Extract the [x, y] coordinate from the center of the cell holding the provided text.  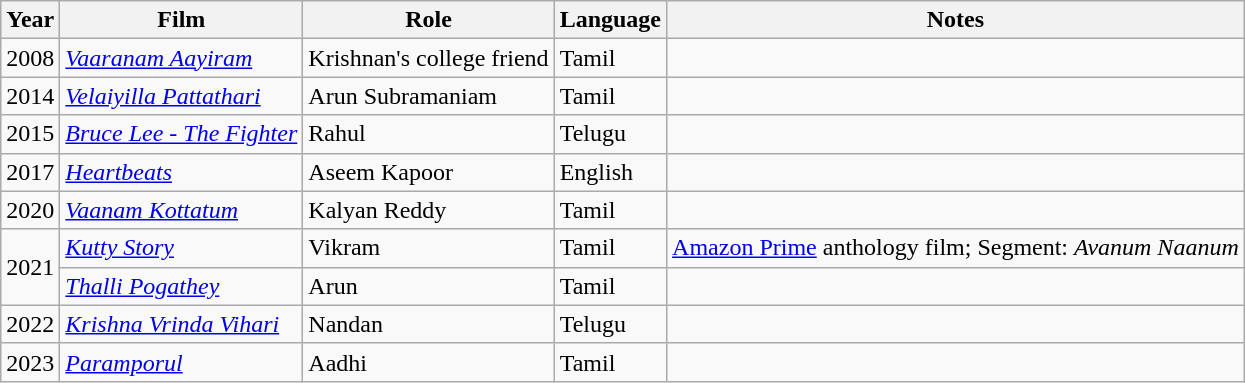
2020 [30, 210]
Thalli Pogathey [182, 286]
Kalyan Reddy [428, 210]
Vaaranam Aayiram [182, 58]
Notes [956, 20]
Heartbeats [182, 172]
Krishnan's college friend [428, 58]
Krishna Vrinda Vihari [182, 324]
Aseem Kapoor [428, 172]
Nandan [428, 324]
Role [428, 20]
Language [610, 20]
Bruce Lee - The Fighter [182, 134]
Aadhi [428, 362]
2014 [30, 96]
Arun Subramaniam [428, 96]
Arun [428, 286]
Film [182, 20]
English [610, 172]
Vaanam Kottatum [182, 210]
2022 [30, 324]
2021 [30, 267]
2008 [30, 58]
2023 [30, 362]
Kutty Story [182, 248]
Rahul [428, 134]
Year [30, 20]
2017 [30, 172]
2015 [30, 134]
Vikram [428, 248]
Velaiyilla Pattathari [182, 96]
Paramporul [182, 362]
Amazon Prime anthology film; Segment: Avanum Naanum [956, 248]
